Scan for the cell matching the given text and deliver its (x, y) coordinate at center. 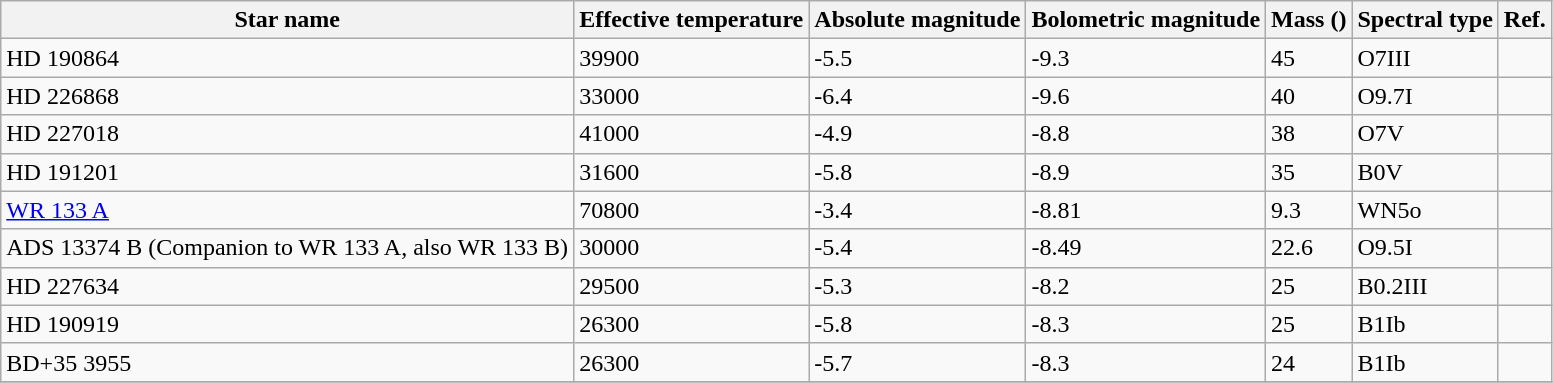
39900 (692, 58)
B0V (1425, 172)
31600 (692, 172)
Bolometric magnitude (1146, 20)
9.3 (1309, 210)
Ref. (1524, 20)
-9.6 (1146, 96)
O7V (1425, 134)
41000 (692, 134)
-5.4 (918, 248)
33000 (692, 96)
22.6 (1309, 248)
-3.4 (918, 210)
30000 (692, 248)
HD 190919 (288, 324)
Star name (288, 20)
40 (1309, 96)
-9.3 (1146, 58)
Effective temperature (692, 20)
38 (1309, 134)
WN5o (1425, 210)
-8.2 (1146, 286)
-5.3 (918, 286)
HD 227634 (288, 286)
-5.5 (918, 58)
O9.5I (1425, 248)
WR 133 A (288, 210)
Spectral type (1425, 20)
HD 227018 (288, 134)
-5.7 (918, 362)
-4.9 (918, 134)
Mass () (1309, 20)
-6.4 (918, 96)
-8.49 (1146, 248)
HD 191201 (288, 172)
-8.8 (1146, 134)
29500 (692, 286)
BD+35 3955 (288, 362)
45 (1309, 58)
B0.2III (1425, 286)
-8.81 (1146, 210)
HD 226868 (288, 96)
O7III (1425, 58)
O9.7I (1425, 96)
35 (1309, 172)
70800 (692, 210)
ADS 13374 B (Companion to WR 133 A, also WR 133 B) (288, 248)
Absolute magnitude (918, 20)
-8.9 (1146, 172)
HD 190864 (288, 58)
24 (1309, 362)
